Search for the cell housing the specified text and yield its [x, y] center coordinate. 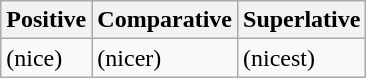
(nice) [46, 58]
Superlative [302, 20]
Positive [46, 20]
Comparative [165, 20]
(nicest) [302, 58]
(nicer) [165, 58]
